Extract the [X, Y] coordinate from the center of the cell holding the provided text.  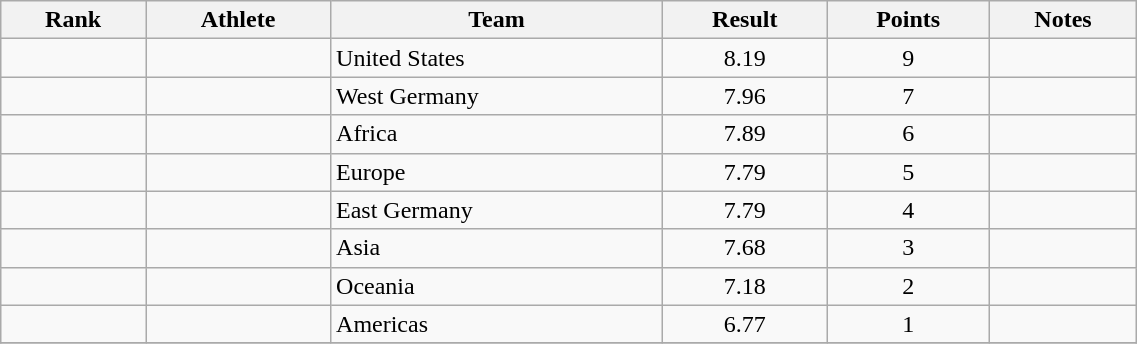
7.68 [744, 248]
Points [908, 20]
East Germany [497, 210]
2 [908, 286]
Team [497, 20]
5 [908, 172]
7.96 [744, 96]
Notes [1063, 20]
Asia [497, 248]
United States [497, 58]
Rank [74, 20]
7 [908, 96]
Oceania [497, 286]
West Germany [497, 96]
6 [908, 134]
Africa [497, 134]
6.77 [744, 324]
9 [908, 58]
3 [908, 248]
7.89 [744, 134]
1 [908, 324]
4 [908, 210]
8.19 [744, 58]
Athlete [238, 20]
Result [744, 20]
Americas [497, 324]
7.18 [744, 286]
Europe [497, 172]
